Return the (X, Y) coordinate for the center point of the cell that contains the specified text.  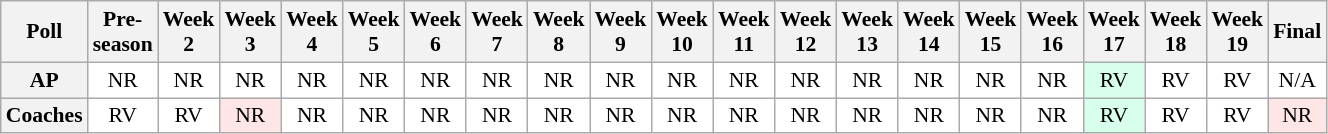
Coaches (44, 116)
Week4 (312, 32)
Week18 (1176, 32)
Week11 (744, 32)
AP (44, 80)
Week12 (806, 32)
Pre-season (123, 32)
Week9 (621, 32)
Week7 (497, 32)
Week6 (435, 32)
Week17 (1114, 32)
Week3 (250, 32)
Poll (44, 32)
Final (1297, 32)
Week2 (189, 32)
Week8 (559, 32)
Week5 (374, 32)
Week19 (1237, 32)
Week14 (929, 32)
Week13 (867, 32)
Week15 (991, 32)
Week16 (1052, 32)
N/A (1297, 80)
Week10 (682, 32)
